Search for the cell housing the specified text and yield its [x, y] center coordinate. 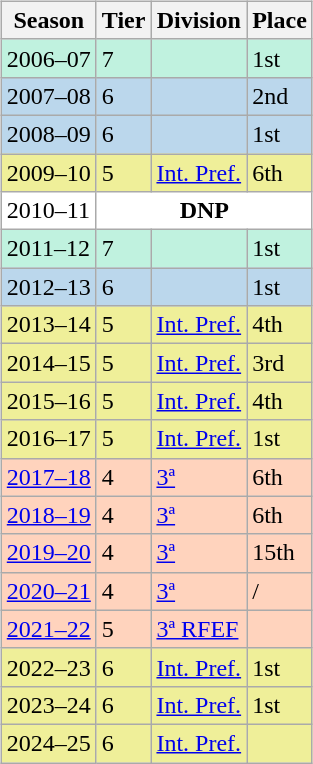
2021–22 [48, 629]
2011–12 [48, 249]
/ [280, 591]
2010–11 [48, 211]
2022–23 [48, 667]
2007–08 [48, 96]
2008–09 [48, 134]
2017–18 [48, 477]
2nd [280, 96]
2024–25 [48, 743]
2023–24 [48, 705]
15th [280, 553]
2009–10 [48, 173]
2020–21 [48, 591]
2013–14 [48, 325]
DNP [204, 211]
Place [280, 20]
2018–19 [48, 515]
2014–15 [48, 363]
2016–17 [48, 439]
2019–20 [48, 553]
Tier [124, 20]
3rd [280, 363]
3ª RFEF [199, 629]
Division [199, 20]
Season [48, 20]
2006–07 [48, 58]
2012–13 [48, 287]
2015–16 [48, 401]
